Capture the cell that displays the provided text and extract its (x, y) central coordinate. 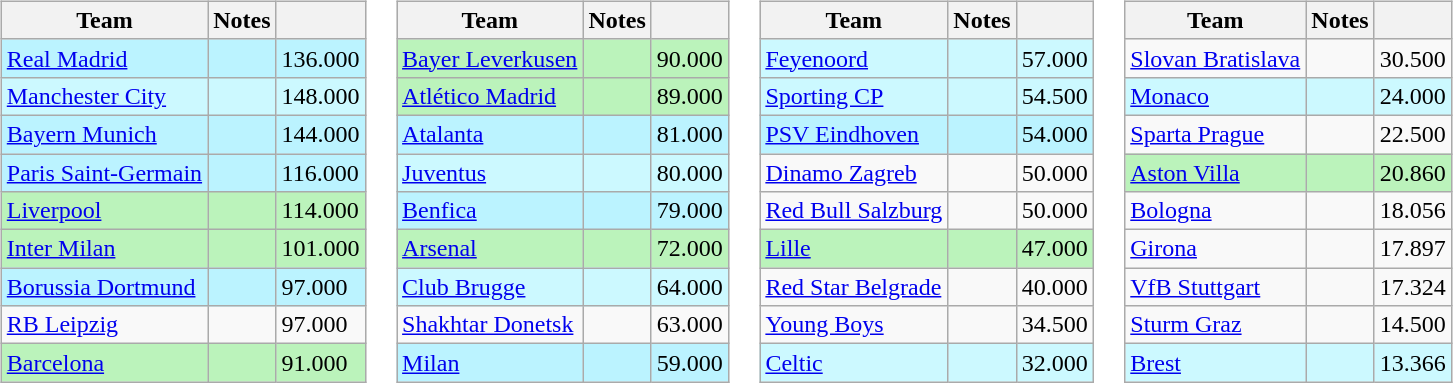
Shakhtar Donetsk (490, 325)
Atalanta (490, 134)
Benfica (490, 211)
57.000 (1054, 58)
54.500 (1054, 96)
116.000 (320, 173)
144.000 (320, 134)
32.000 (1054, 363)
63.000 (690, 325)
18.056 (1412, 211)
Bologna (1216, 211)
Slovan Bratislava (1216, 58)
Atlético Madrid (490, 96)
89.000 (690, 96)
Red Star Belgrade (854, 287)
91.000 (320, 363)
136.000 (320, 58)
90.000 (690, 58)
Brest (1216, 363)
PSV Eindhoven (854, 134)
17.324 (1412, 287)
VfB Stuttgart (1216, 287)
Aston Villa (1216, 173)
Real Madrid (104, 58)
Inter Milan (104, 249)
Sporting CP (854, 96)
Monaco (1216, 96)
Bayer Leverkusen (490, 58)
Manchester City (104, 96)
Milan (490, 363)
17.897 (1412, 249)
22.500 (1412, 134)
Bayern Munich (104, 134)
Young Boys (854, 325)
Red Bull Salzburg (854, 211)
34.500 (1054, 325)
Arsenal (490, 249)
Liverpool (104, 211)
Barcelona (104, 363)
Sparta Prague (1216, 134)
Celtic (854, 363)
81.000 (690, 134)
148.000 (320, 96)
101.000 (320, 249)
24.000 (1412, 96)
54.000 (1054, 134)
40.000 (1054, 287)
Paris Saint-Germain (104, 173)
Girona (1216, 249)
114.000 (320, 211)
47.000 (1054, 249)
Borussia Dortmund (104, 287)
72.000 (690, 249)
14.500 (1412, 325)
Club Brugge (490, 287)
Sturm Graz (1216, 325)
Juventus (490, 173)
13.366 (1412, 363)
79.000 (690, 211)
RB Leipzig (104, 325)
20.860 (1412, 173)
Dinamo Zagreb (854, 173)
59.000 (690, 363)
Feyenoord (854, 58)
80.000 (690, 173)
Lille (854, 249)
64.000 (690, 287)
30.500 (1412, 58)
